Return [X, Y] of the center of cell containing provided text 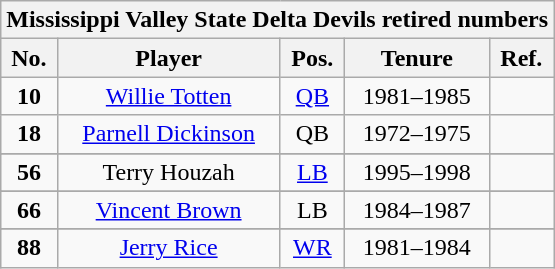
Willie Totten [168, 96]
1981–1985 [418, 96]
88 [29, 248]
66 [29, 210]
Tenure [418, 58]
Ref. [521, 58]
Parnell Dickinson [168, 134]
56 [29, 172]
Jerry Rice [168, 248]
No. [29, 58]
WR [312, 248]
10 [29, 96]
Player [168, 58]
1984–1987 [418, 210]
Vincent Brown [168, 210]
1972–1975 [418, 134]
Terry Houzah [168, 172]
Pos. [312, 58]
1981–1984 [418, 248]
Mississippi Valley State Delta Devils retired numbers [278, 20]
1995–1998 [418, 172]
18 [29, 134]
